Determine the [X, Y] coordinate at the center of the cell enclosing the given text.  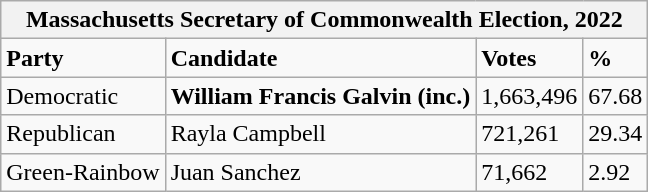
Democratic [83, 96]
Massachusetts Secretary of Commonwealth Election, 2022 [324, 20]
Candidate [320, 58]
% [616, 58]
Juan Sanchez [320, 172]
Votes [530, 58]
Rayla Campbell [320, 134]
Republican [83, 134]
William Francis Galvin (inc.) [320, 96]
721,261 [530, 134]
Green-Rainbow [83, 172]
67.68 [616, 96]
Party [83, 58]
2.92 [616, 172]
71,662 [530, 172]
29.34 [616, 134]
1,663,496 [530, 96]
